From the cell containing the given text, extract its center point as (X, Y) coordinate. 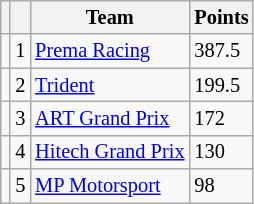
ART Grand Prix (110, 118)
387.5 (221, 51)
3 (20, 118)
2 (20, 85)
199.5 (221, 85)
4 (20, 152)
98 (221, 186)
1 (20, 51)
130 (221, 152)
Hitech Grand Prix (110, 152)
5 (20, 186)
Trident (110, 85)
172 (221, 118)
MP Motorsport (110, 186)
Prema Racing (110, 51)
Points (221, 17)
Team (110, 17)
